For the text-containing cell, return its midpoint in (X, Y) coordinate format. 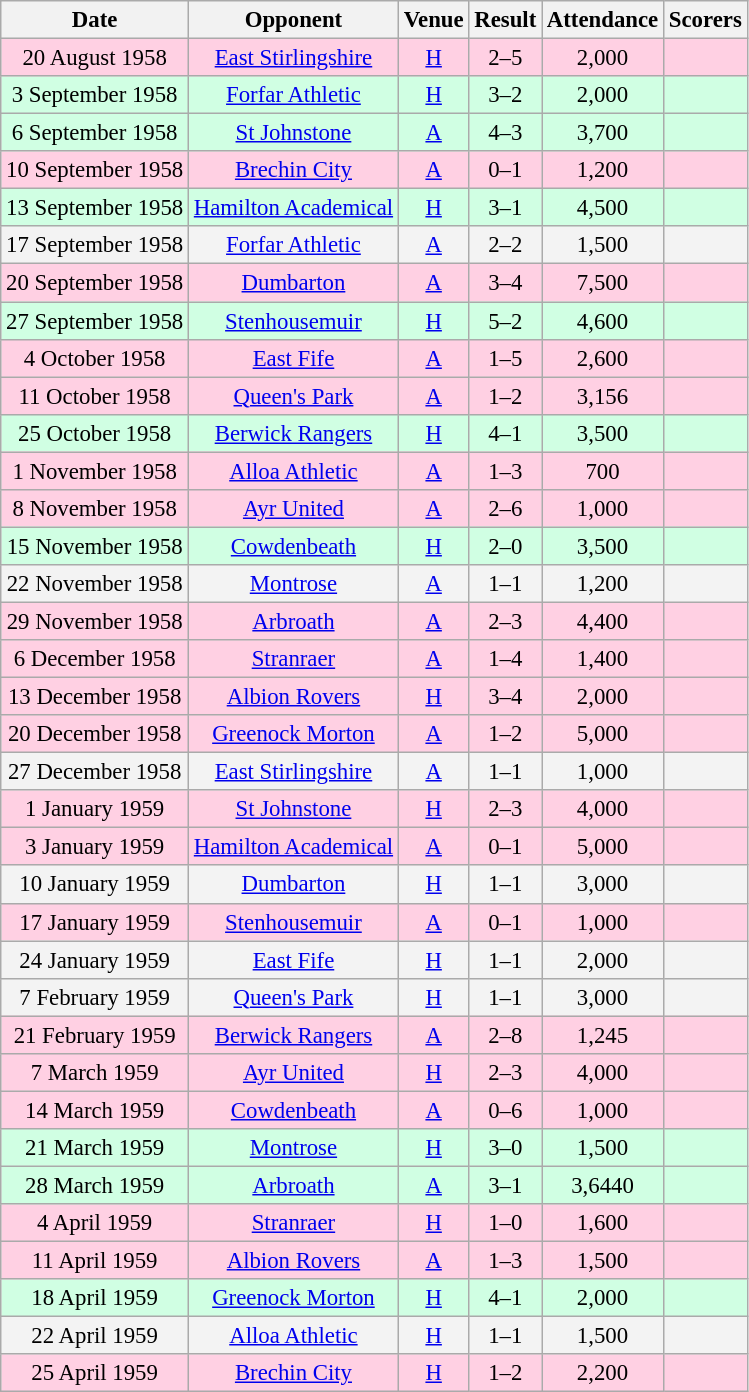
1–5 (506, 358)
1,600 (603, 1223)
1–4 (506, 659)
10 January 1959 (95, 885)
3,6440 (603, 1185)
1 November 1958 (95, 471)
3,156 (603, 396)
1,245 (603, 1035)
4–3 (506, 133)
25 October 1958 (95, 433)
2–6 (506, 509)
2,200 (603, 1373)
1,400 (603, 659)
20 August 1958 (95, 58)
28 March 1959 (95, 1185)
21 February 1959 (95, 1035)
21 March 1959 (95, 1148)
3–2 (506, 95)
27 December 1958 (95, 772)
Venue (434, 20)
2–0 (506, 546)
4,500 (603, 208)
1–0 (506, 1223)
27 September 1958 (95, 321)
3–0 (506, 1148)
4 October 1958 (95, 358)
24 January 1959 (95, 960)
3 January 1959 (95, 847)
Opponent (294, 20)
4,400 (603, 621)
4,600 (603, 321)
3,700 (603, 133)
Attendance (603, 20)
6 December 1958 (95, 659)
20 December 1958 (95, 734)
13 December 1958 (95, 697)
700 (603, 471)
22 November 1958 (95, 584)
7 February 1959 (95, 997)
17 September 1958 (95, 245)
13 September 1958 (95, 208)
2–2 (506, 245)
15 November 1958 (95, 546)
2–8 (506, 1035)
10 September 1958 (95, 170)
11 April 1959 (95, 1261)
22 April 1959 (95, 1336)
5–2 (506, 321)
18 April 1959 (95, 1298)
2–5 (506, 58)
7 March 1959 (95, 1073)
8 November 1958 (95, 509)
14 March 1959 (95, 1110)
3 September 1958 (95, 95)
6 September 1958 (95, 133)
1 January 1959 (95, 809)
4 April 1959 (95, 1223)
Scorers (705, 20)
Result (506, 20)
17 January 1959 (95, 922)
11 October 1958 (95, 396)
20 September 1958 (95, 283)
25 April 1959 (95, 1373)
0–6 (506, 1110)
29 November 1958 (95, 621)
2,600 (603, 358)
Date (95, 20)
7,500 (603, 283)
